Determine the [X, Y] coordinate at the center of the cell enclosing the given text.  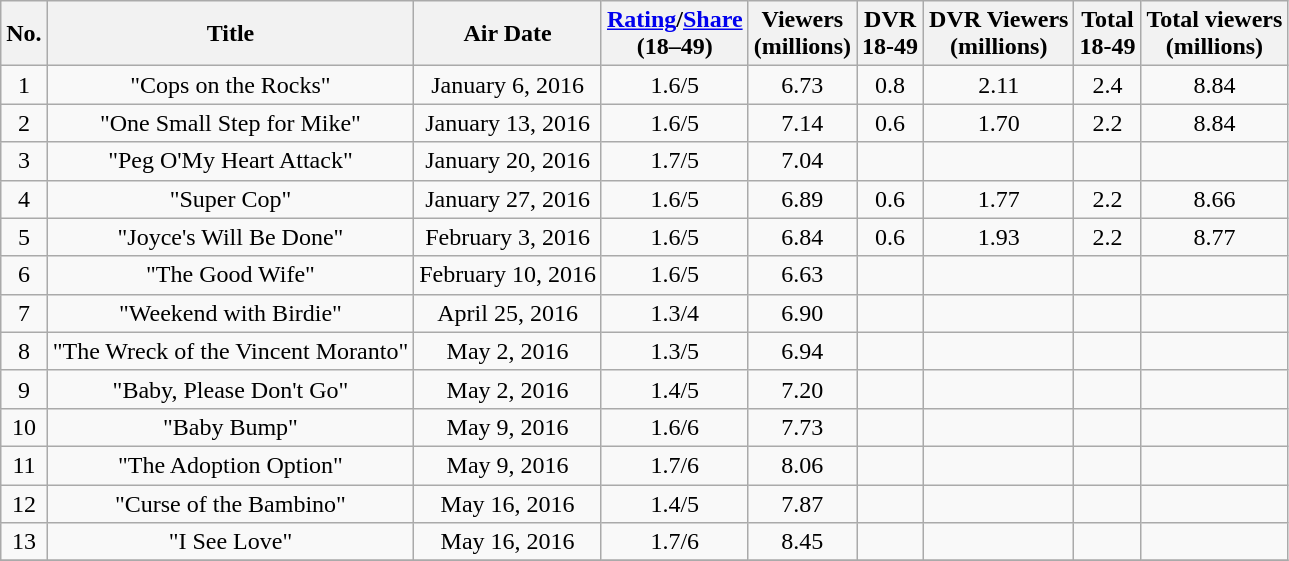
11 [24, 465]
1.93 [999, 237]
January 13, 2016 [508, 123]
"Baby, Please Don't Go" [230, 389]
"I See Love" [230, 542]
8.45 [802, 542]
1.6/6 [674, 427]
Total18-49 [1108, 34]
1.77 [999, 199]
6.84 [802, 237]
"Curse of the Bambino" [230, 503]
January 27, 2016 [508, 199]
7.87 [802, 503]
3 [24, 161]
"The Wreck of the Vincent Moranto" [230, 351]
10 [24, 427]
"Joyce's Will Be Done" [230, 237]
1.7/5 [674, 161]
Rating/Share(18–49) [674, 34]
13 [24, 542]
Total viewers(millions) [1214, 34]
7.04 [802, 161]
January 6, 2016 [508, 85]
6.73 [802, 85]
8.06 [802, 465]
9 [24, 389]
1.3/4 [674, 313]
8.66 [1214, 199]
"The Good Wife" [230, 275]
April 25, 2016 [508, 313]
12 [24, 503]
6.89 [802, 199]
2.4 [1108, 85]
7.20 [802, 389]
February 10, 2016 [508, 275]
0.8 [890, 85]
Viewers(millions) [802, 34]
2 [24, 123]
6.94 [802, 351]
Title [230, 34]
DVR Viewers(millions) [999, 34]
"The Adoption Option" [230, 465]
No. [24, 34]
7.73 [802, 427]
DVR18-49 [890, 34]
8 [24, 351]
"Baby Bump" [230, 427]
6.63 [802, 275]
5 [24, 237]
"Weekend with Birdie" [230, 313]
4 [24, 199]
6 [24, 275]
"Super Cop" [230, 199]
February 3, 2016 [508, 237]
7.14 [802, 123]
"Cops on the Rocks" [230, 85]
"One Small Step for Mike" [230, 123]
6.90 [802, 313]
1.3/5 [674, 351]
"Peg O'My Heart Attack" [230, 161]
1.70 [999, 123]
8.77 [1214, 237]
January 20, 2016 [508, 161]
2.11 [999, 85]
7 [24, 313]
Air Date [508, 34]
1 [24, 85]
